Locate the cell with the specified text and output its (x, y) center coordinate. 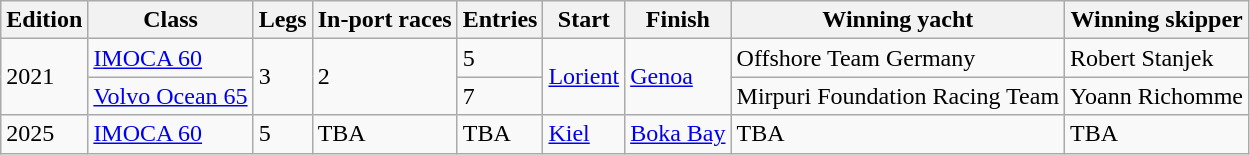
2021 (44, 77)
2 (384, 77)
Legs (282, 20)
Genoa (678, 77)
Robert Stanjek (1157, 58)
Yoann Richomme (1157, 96)
Finish (678, 20)
7 (500, 96)
In-port races (384, 20)
Boka Bay (678, 134)
Mirpuri Foundation Racing Team (898, 96)
Entries (500, 20)
3 (282, 77)
Kiel (584, 134)
Winning skipper (1157, 20)
2025 (44, 134)
Start (584, 20)
Class (170, 20)
Edition (44, 20)
Offshore Team Germany (898, 58)
Volvo Ocean 65 (170, 96)
Winning yacht (898, 20)
Lorient (584, 77)
